Locate the cell with the specified text and output its [X, Y] center coordinate. 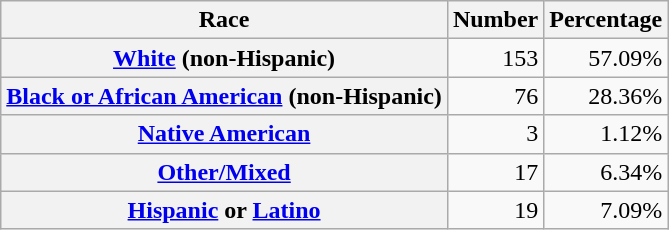
Percentage [606, 20]
3 [495, 134]
Native American [224, 134]
6.34% [606, 172]
19 [495, 210]
76 [495, 96]
Hispanic or Latino [224, 210]
Race [224, 20]
Number [495, 20]
17 [495, 172]
57.09% [606, 58]
White (non-Hispanic) [224, 58]
28.36% [606, 96]
7.09% [606, 210]
153 [495, 58]
Other/Mixed [224, 172]
Black or African American (non-Hispanic) [224, 96]
1.12% [606, 134]
